For the text-containing cell, return its midpoint in (x, y) coordinate format. 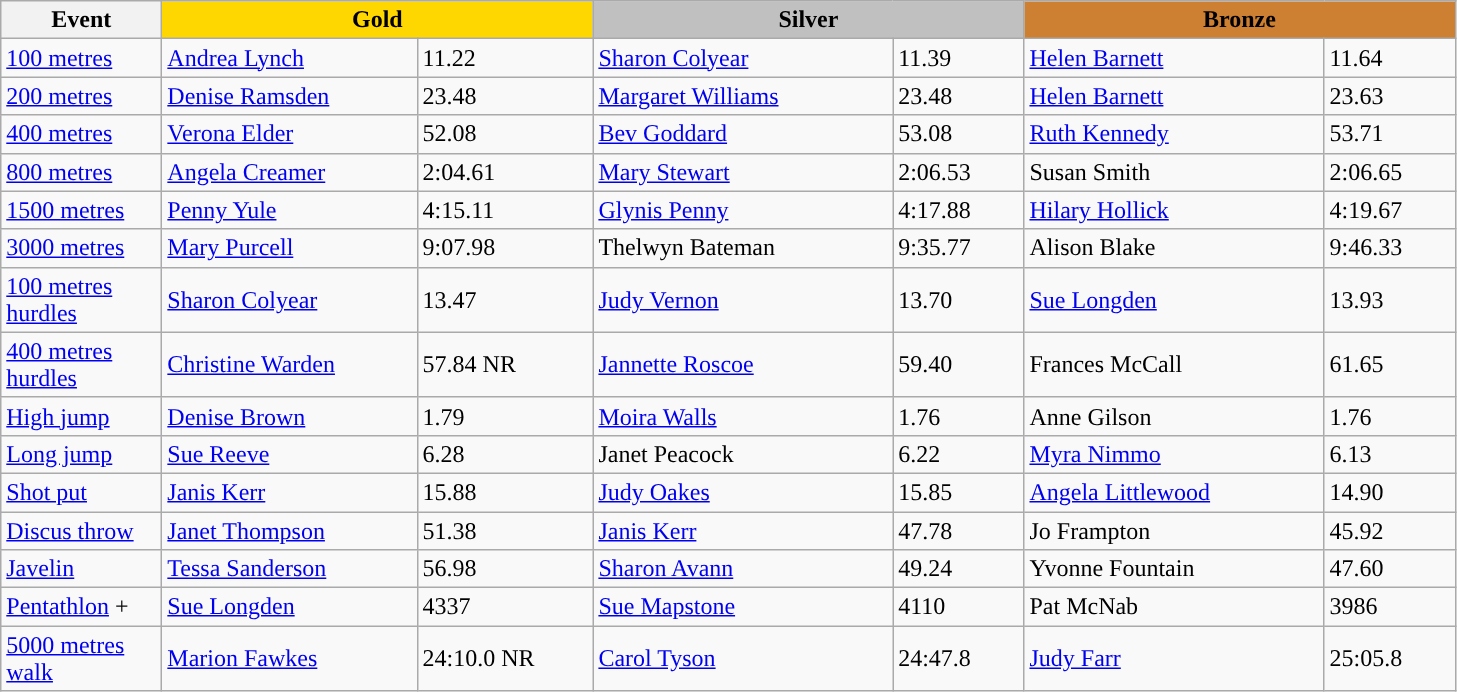
11.22 (505, 58)
5000 metres walk (82, 658)
Angela Littlewood (1174, 492)
Bronze (1240, 20)
Penny Yule (290, 210)
Ruth Kennedy (1174, 134)
57.84 NR (505, 364)
Pentathlon + (82, 607)
Gold (378, 20)
Thelwyn Bateman (743, 248)
Alison Blake (1174, 248)
Sharon Avann (743, 569)
Jo Frampton (1174, 531)
Moira Walls (743, 416)
Yvonne Fountain (1174, 569)
59.40 (958, 364)
23.63 (1390, 96)
Judy Farr (1174, 658)
Denise Ramsden (290, 96)
Christine Warden (290, 364)
1.79 (505, 416)
47.78 (958, 531)
13.70 (958, 300)
400 metres (82, 134)
61.65 (1390, 364)
47.60 (1390, 569)
53.08 (958, 134)
Angela Creamer (290, 172)
9:35.77 (958, 248)
56.98 (505, 569)
52.08 (505, 134)
Shot put (82, 492)
Bev Goddard (743, 134)
3000 metres (82, 248)
Javelin (82, 569)
24:47.8 (958, 658)
Sue Mapstone (743, 607)
Jannette Roscoe (743, 364)
Janet Thompson (290, 531)
400 metres hurdles (82, 364)
9:07.98 (505, 248)
Anne Gilson (1174, 416)
Verona Elder (290, 134)
800 metres (82, 172)
100 metres (82, 58)
4:19.67 (1390, 210)
13.93 (1390, 300)
15.88 (505, 492)
9:46.33 (1390, 248)
1500 metres (82, 210)
4337 (505, 607)
Judy Vernon (743, 300)
11.64 (1390, 58)
200 metres (82, 96)
6.13 (1390, 454)
24:10.0 NR (505, 658)
13.47 (505, 300)
6.28 (505, 454)
2:04.61 (505, 172)
4:17.88 (958, 210)
Sue Reeve (290, 454)
Long jump (82, 454)
2:06.53 (958, 172)
14.90 (1390, 492)
Janet Peacock (743, 454)
3986 (1390, 607)
Pat McNab (1174, 607)
High jump (82, 416)
Susan Smith (1174, 172)
6.22 (958, 454)
Hilary Hollick (1174, 210)
Mary Purcell (290, 248)
Andrea Lynch (290, 58)
Judy Oakes (743, 492)
2:06.65 (1390, 172)
11.39 (958, 58)
15.85 (958, 492)
25:05.8 (1390, 658)
4110 (958, 607)
45.92 (1390, 531)
Event (82, 20)
Myra Nimmo (1174, 454)
Denise Brown (290, 416)
53.71 (1390, 134)
Glynis Penny (743, 210)
51.38 (505, 531)
Margaret Williams (743, 96)
4:15.11 (505, 210)
Discus throw (82, 531)
Marion Fawkes (290, 658)
Tessa Sanderson (290, 569)
49.24 (958, 569)
Frances McCall (1174, 364)
Carol Tyson (743, 658)
100 metres hurdles (82, 300)
Mary Stewart (743, 172)
Silver (808, 20)
